Identify which cell holds the provided text, then report its (x, y) central coordinate. 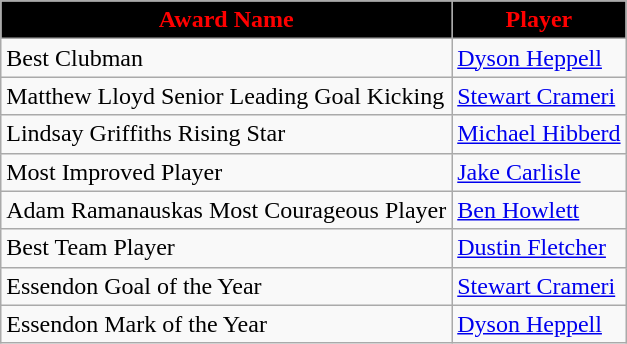
Adam Ramanauskas Most Courageous Player (226, 210)
Dustin Fletcher (539, 248)
Essendon Mark of the Year (226, 324)
Lindsay Griffiths Rising Star (226, 134)
Michael Hibberd (539, 134)
Best Clubman (226, 58)
Most Improved Player (226, 172)
Matthew Lloyd Senior Leading Goal Kicking (226, 96)
Jake Carlisle (539, 172)
Player (539, 20)
Ben Howlett (539, 210)
Award Name (226, 20)
Essendon Goal of the Year (226, 286)
Best Team Player (226, 248)
